Output the (X, Y) coordinate of the center of the cell containing the given text.  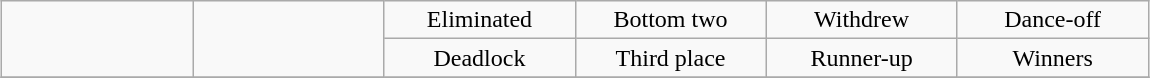
Bottom two (670, 20)
Winners (1052, 58)
Withdrew (862, 20)
Eliminated (480, 20)
Dance-off (1052, 20)
Runner-up (862, 58)
Third place (670, 58)
Deadlock (480, 58)
